Capture the cell that displays the provided text and extract its [X, Y] central coordinate. 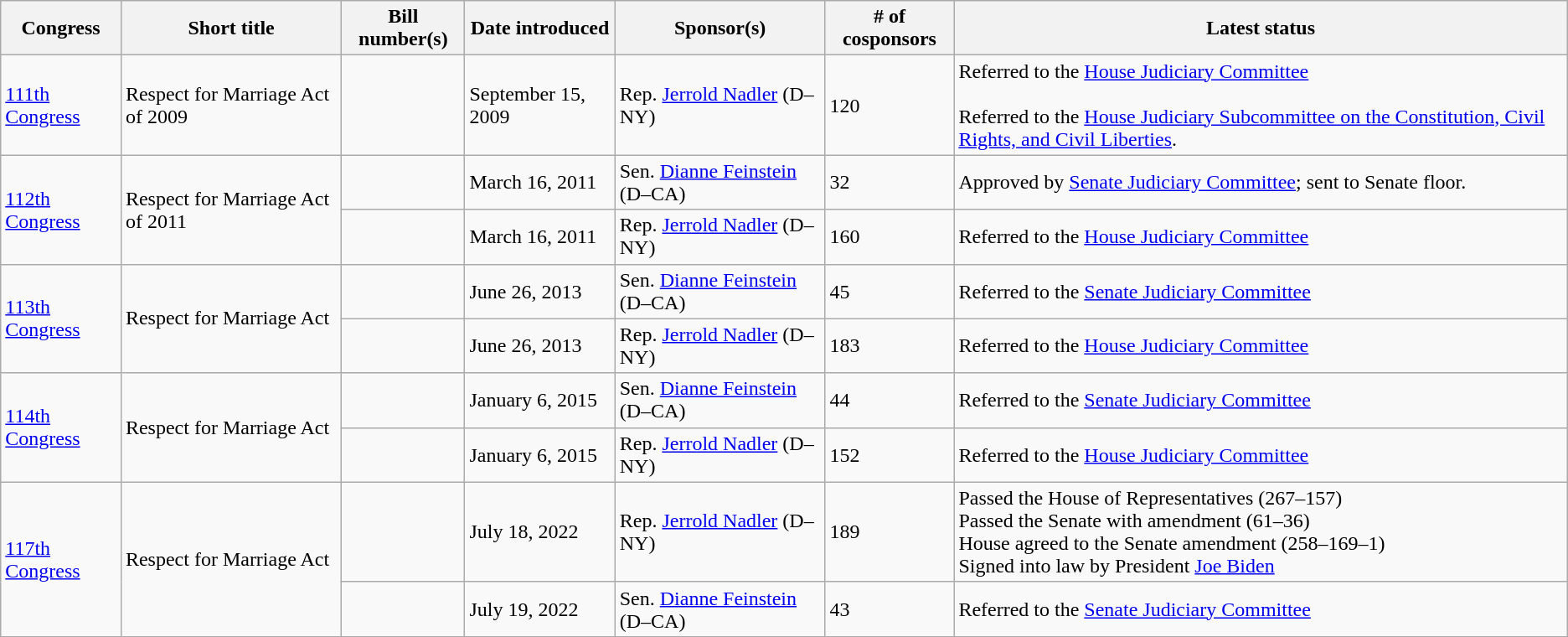
183 [890, 345]
120 [890, 106]
117th Congress [61, 559]
Date introduced [539, 28]
July 18, 2022 [539, 531]
32 [890, 183]
Latest status [1261, 28]
Referred to the House Judiciary CommitteeReferred to the House Judiciary Subcommittee on the Constitution, Civil Rights, and Civil Liberties. [1261, 106]
Short title [231, 28]
44 [890, 401]
160 [890, 236]
111th Congress [61, 106]
September 15, 2009 [539, 106]
Congress [61, 28]
43 [890, 609]
Approved by Senate Judiciary Committee; sent to Senate floor. [1261, 183]
July 19, 2022 [539, 609]
112th Congress [61, 210]
Sponsor(s) [720, 28]
Bill number(s) [404, 28]
114th Congress [61, 427]
Respect for Marriage Act of 2011 [231, 210]
Respect for Marriage Act of 2009 [231, 106]
189 [890, 531]
45 [890, 292]
152 [890, 454]
# of cosponsors [890, 28]
113th Congress [61, 318]
